Return [x, y] of the center of cell containing provided text 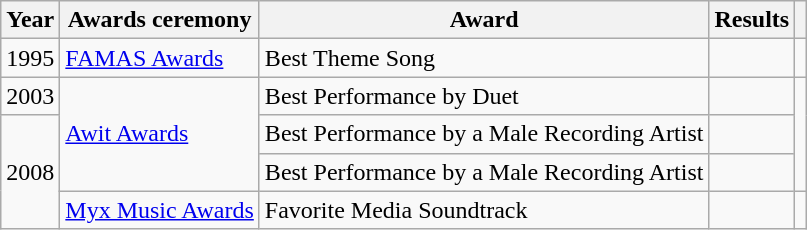
Myx Music Awards [160, 210]
2003 [30, 96]
2008 [30, 172]
Best Theme Song [484, 58]
Award [484, 20]
Year [30, 20]
Favorite Media Soundtrack [484, 210]
Awards ceremony [160, 20]
Results [752, 20]
1995 [30, 58]
FAMAS Awards [160, 58]
Awit Awards [160, 134]
Best Performance by Duet [484, 96]
